Capture the cell that displays the provided text and extract its (x, y) central coordinate. 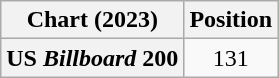
131 (231, 58)
Position (231, 20)
US Billboard 200 (92, 58)
Chart (2023) (92, 20)
